Extract the (x, y) coordinate from the center of the cell holding the provided text.  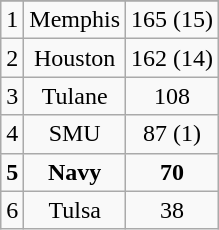
3 (12, 96)
Navy (75, 172)
5 (12, 172)
87 (1) (172, 134)
4 (12, 134)
1 (12, 20)
Tulane (75, 96)
162 (14) (172, 58)
Tulsa (75, 210)
38 (172, 210)
2 (12, 58)
6 (12, 210)
165 (15) (172, 20)
SMU (75, 134)
Memphis (75, 20)
108 (172, 96)
70 (172, 172)
Houston (75, 58)
